Provide the [x, y] coordinate of the cell's center where the given text is located.  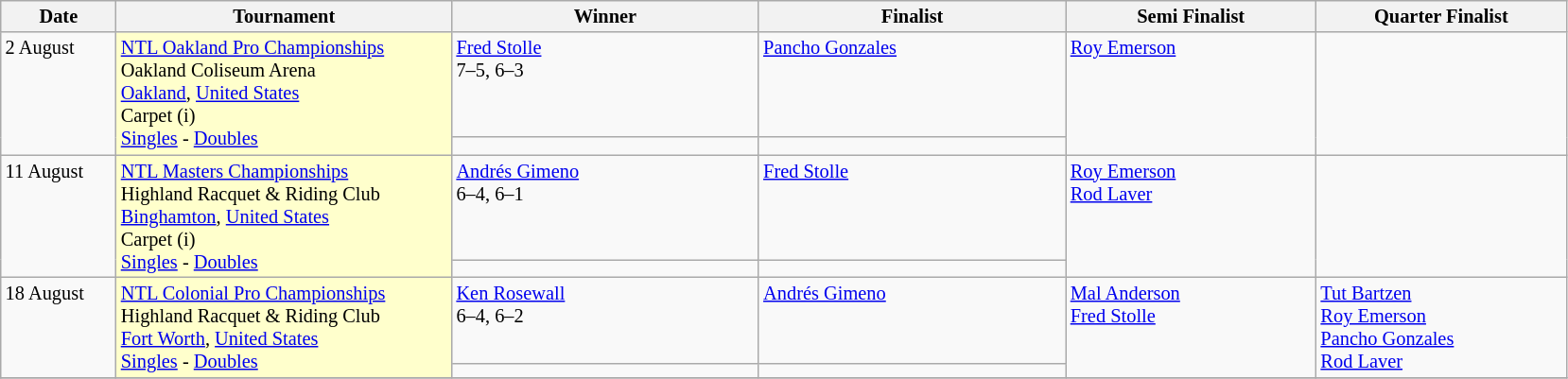
Andrés Gimeno [912, 319]
NTL Oakland Pro ChampionshipsOakland Coliseum ArenaOakland, United StatesCarpet (i)Singles - Doubles [284, 94]
Tut Bartzen Roy Emerson Pancho Gonzales Rod Laver [1441, 327]
Date [59, 16]
Finalist [912, 16]
11 August [59, 216]
NTL Colonial Pro ChampionshipsHighland Racquet & Riding ClubFort Worth, United StatesSingles - Doubles [284, 327]
Tournament [284, 16]
Semi Finalist [1192, 16]
Fred Stolle7–5, 6–3 [605, 85]
Ken Rosewall6–4, 6–2 [605, 319]
Quarter Finalist [1441, 16]
Winner [605, 16]
Roy Emerson Rod Laver [1192, 216]
2 August [59, 94]
Andrés Gimeno6–4, 6–1 [605, 208]
Mal Anderson Fred Stolle [1192, 327]
NTL Masters ChampionshipsHighland Racquet & Riding ClubBinghamton, United StatesCarpet (i)Singles - Doubles [284, 216]
Pancho Gonzales [912, 85]
18 August [59, 327]
Roy Emerson [1192, 94]
Fred Stolle [912, 208]
